Return the (X, Y) coordinate for the center point of the cell that contains the specified text.  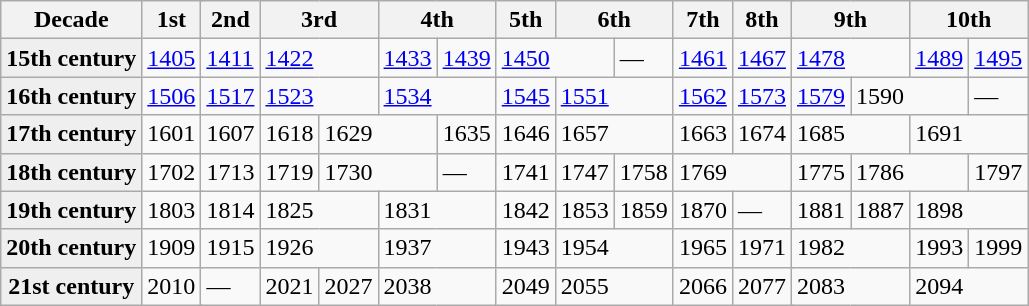
1954 (614, 248)
1993 (940, 248)
1523 (319, 96)
1719 (290, 172)
15th century (72, 58)
2nd (230, 20)
2049 (526, 286)
1467 (762, 58)
1506 (172, 96)
8th (762, 20)
7th (702, 20)
21st century (72, 286)
1965 (702, 248)
1562 (702, 96)
17th century (72, 134)
1534 (437, 96)
1769 (732, 172)
1579 (820, 96)
Decade (72, 20)
1601 (172, 134)
2027 (348, 286)
2055 (614, 286)
1478 (850, 58)
1674 (762, 134)
1702 (172, 172)
1657 (614, 134)
1545 (526, 96)
1831 (437, 210)
1713 (230, 172)
1685 (850, 134)
1943 (526, 248)
1814 (230, 210)
1422 (319, 58)
6th (614, 20)
1st (172, 20)
1405 (172, 58)
1450 (555, 58)
1842 (526, 210)
1999 (998, 248)
9th (850, 20)
1926 (319, 248)
1629 (378, 134)
1635 (466, 134)
1747 (584, 172)
1495 (998, 58)
1859 (644, 210)
1825 (319, 210)
1489 (940, 58)
1663 (702, 134)
1758 (644, 172)
3rd (319, 20)
1803 (172, 210)
1730 (378, 172)
2077 (762, 286)
5th (526, 20)
1618 (290, 134)
1411 (230, 58)
1971 (762, 248)
16th century (72, 96)
1691 (969, 134)
2021 (290, 286)
1915 (230, 248)
4th (437, 20)
1461 (702, 58)
20th century (72, 248)
1887 (880, 210)
10th (969, 20)
2094 (969, 286)
1898 (969, 210)
1853 (584, 210)
19th century (72, 210)
2038 (437, 286)
1982 (850, 248)
1881 (820, 210)
1646 (526, 134)
1439 (466, 58)
1433 (408, 58)
1551 (614, 96)
1517 (230, 96)
1590 (910, 96)
18th century (72, 172)
1870 (702, 210)
2066 (702, 286)
1741 (526, 172)
1786 (910, 172)
1909 (172, 248)
1937 (437, 248)
1607 (230, 134)
1797 (998, 172)
2083 (850, 286)
1573 (762, 96)
2010 (172, 286)
1775 (820, 172)
